Output the (X, Y) coordinate of the center of the cell containing the given text.  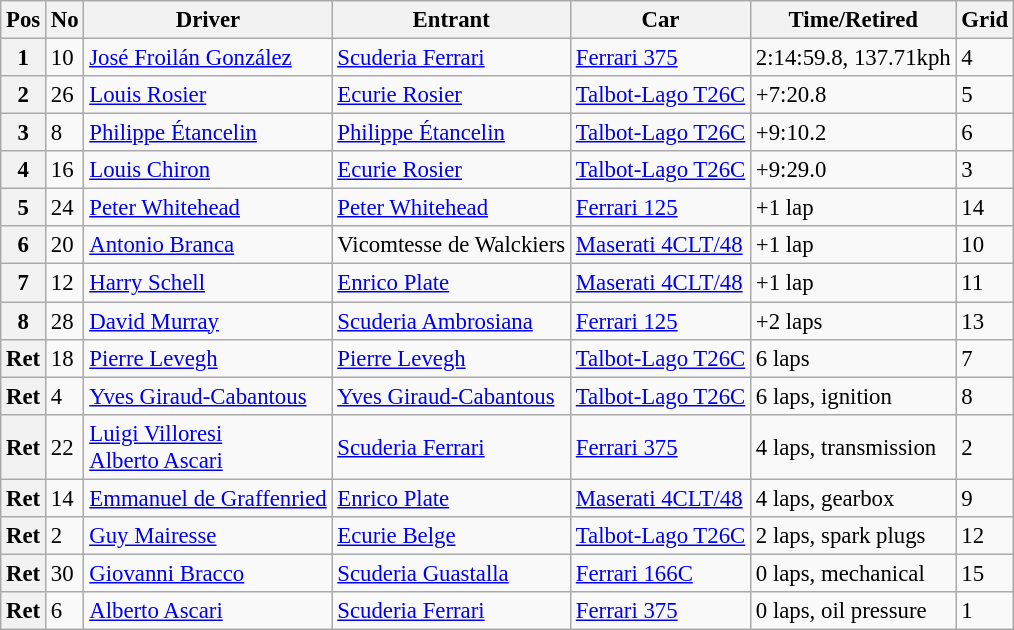
+2 laps (854, 321)
Grid (984, 20)
Entrant (452, 20)
Driver (208, 20)
Alberto Ascari (208, 611)
Louis Rosier (208, 95)
Time/Retired (854, 20)
+9:10.2 (854, 133)
0 laps, mechanical (854, 573)
6 laps (854, 358)
Ferrari 166C (660, 573)
18 (65, 358)
Scuderia Ambrosiana (452, 321)
0 laps, oil pressure (854, 611)
16 (65, 170)
Guy Mairesse (208, 536)
David Murray (208, 321)
11 (984, 283)
Giovanni Bracco (208, 573)
4 laps, transmission (854, 446)
Emmanuel de Graffenried (208, 498)
26 (65, 95)
22 (65, 446)
2 laps, spark plugs (854, 536)
4 laps, gearbox (854, 498)
28 (65, 321)
Louis Chiron (208, 170)
2:14:59.8, 137.71kph (854, 58)
15 (984, 573)
9 (984, 498)
Car (660, 20)
José Froilán González (208, 58)
Vicomtesse de Walckiers (452, 245)
+9:29.0 (854, 170)
Luigi Villoresi Alberto Ascari (208, 446)
Harry Schell (208, 283)
Pos (24, 20)
6 laps, ignition (854, 396)
+7:20.8 (854, 95)
30 (65, 573)
No (65, 20)
13 (984, 321)
Ecurie Belge (452, 536)
Scuderia Guastalla (452, 573)
24 (65, 208)
20 (65, 245)
Antonio Branca (208, 245)
